Return the (X, Y) coordinate for the center point of the cell that contains the specified text.  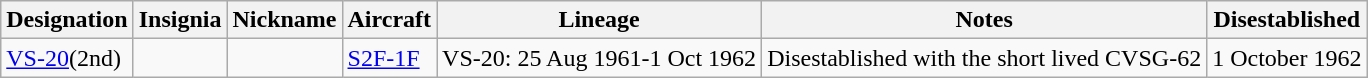
Aircraft (390, 20)
Insignia (180, 20)
Designation (67, 20)
S2F-1F (390, 58)
VS-20(2nd) (67, 58)
Notes (984, 20)
Disestablished (1287, 20)
Disestablished with the short lived CVSG-62 (984, 58)
Nickname (284, 20)
1 October 1962 (1287, 58)
VS-20: 25 Aug 1961-1 Oct 1962 (600, 58)
Lineage (600, 20)
